Determine the (X, Y) coordinate at the center of the cell enclosing the given text.  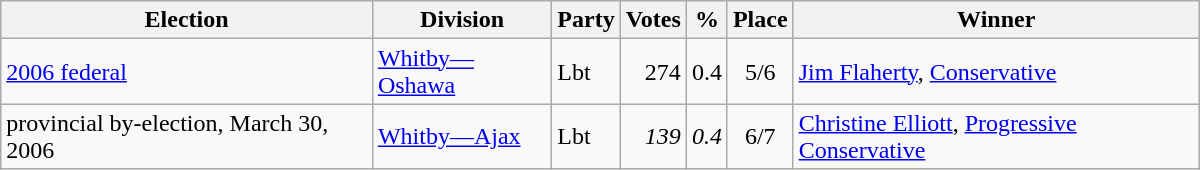
Division (462, 20)
274 (653, 72)
Votes (653, 20)
Place (760, 20)
Winner (996, 20)
2006 federal (187, 72)
Election (187, 20)
Whitby—Ajax (462, 136)
Party (586, 20)
provincial by-election, March 30, 2006 (187, 136)
139 (653, 136)
Jim Flaherty, Conservative (996, 72)
6/7 (760, 136)
Christine Elliott, Progressive Conservative (996, 136)
5/6 (760, 72)
Whitby—Oshawa (462, 72)
% (706, 20)
